Scan for the cell matching the given text and deliver its [X, Y] coordinate at center. 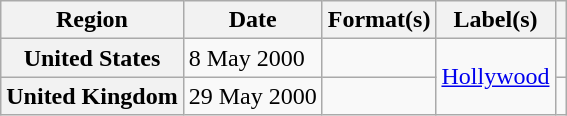
8 May 2000 [252, 58]
Date [252, 20]
United States [92, 58]
Hollywood [496, 77]
29 May 2000 [252, 96]
United Kingdom [92, 96]
Format(s) [379, 20]
Region [92, 20]
Label(s) [496, 20]
